Extract the (x, y) coordinate from the center of the cell holding the provided text.  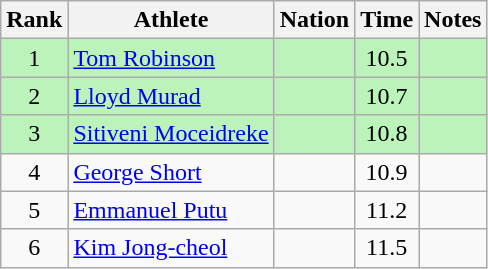
Sitiveni Moceidreke (171, 134)
Time (387, 20)
Notes (453, 20)
10.8 (387, 134)
1 (34, 58)
Emmanuel Putu (171, 210)
Rank (34, 20)
11.5 (387, 248)
Lloyd Murad (171, 96)
10.9 (387, 172)
11.2 (387, 210)
10.5 (387, 58)
6 (34, 248)
3 (34, 134)
2 (34, 96)
10.7 (387, 96)
Kim Jong-cheol (171, 248)
Tom Robinson (171, 58)
George Short (171, 172)
4 (34, 172)
Nation (314, 20)
5 (34, 210)
Athlete (171, 20)
